Detect which cell encompasses the target text, then output its (x, y) center coordinate. 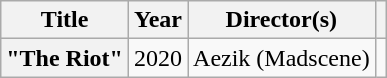
Aezik (Madscene) (282, 58)
2020 (158, 58)
Title (65, 20)
Year (158, 20)
"The Riot" (65, 58)
Director(s) (282, 20)
